Locate the cell with the specified text and output its [X, Y] center coordinate. 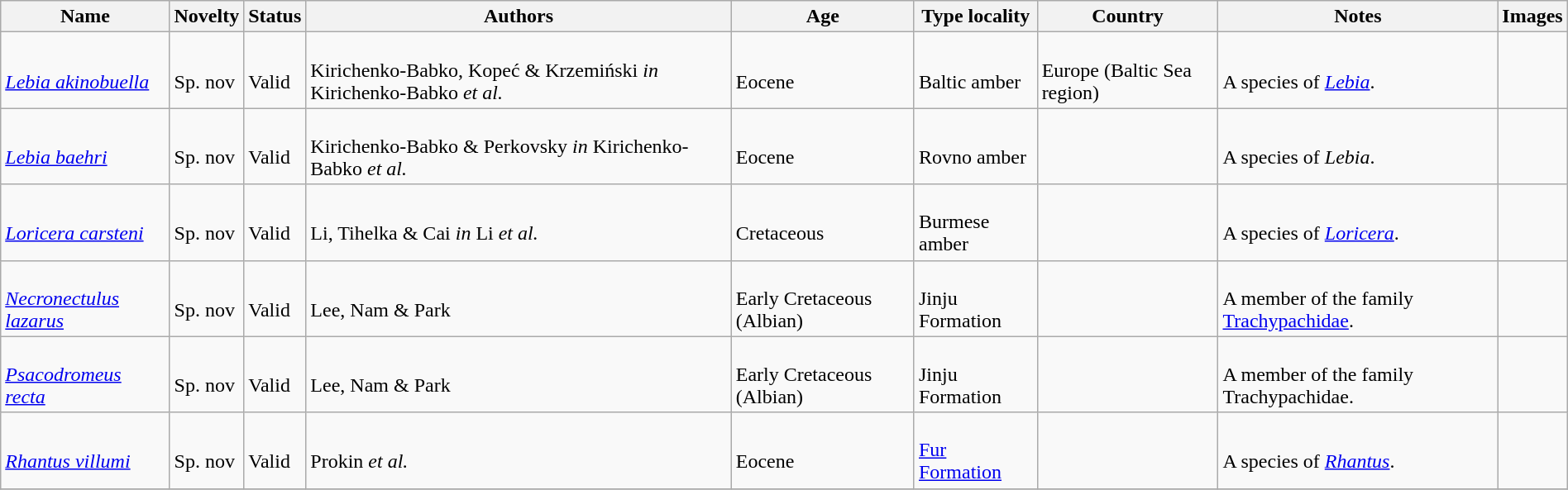
Prokin et al. [519, 450]
Li, Tihelka & Cai in Li et al. [519, 222]
Kirichenko-Babko, Kopeć & Krzemiński in Kirichenko-Babko et al. [519, 70]
Country [1128, 17]
Lebia akinobuella [85, 70]
Baltic amber [976, 70]
Burmese amber [976, 222]
Type locality [976, 17]
A species of Loricera. [1358, 222]
Europe (Baltic Sea region) [1128, 70]
Name [85, 17]
Cretaceous [822, 222]
Necronectulus lazarus [85, 298]
Notes [1358, 17]
Loricera carsteni [85, 222]
Rovno amber [976, 146]
Age [822, 17]
Status [275, 17]
Authors [519, 17]
Fur Formation [976, 450]
A species of Rhantus. [1358, 450]
Psacodromeus recta [85, 374]
Images [1532, 17]
Kirichenko-Babko & Perkovsky in Kirichenko-Babko et al. [519, 146]
Novelty [207, 17]
Lebia baehri [85, 146]
Rhantus villumi [85, 450]
